Search for the cell housing the specified text and yield its [X, Y] center coordinate. 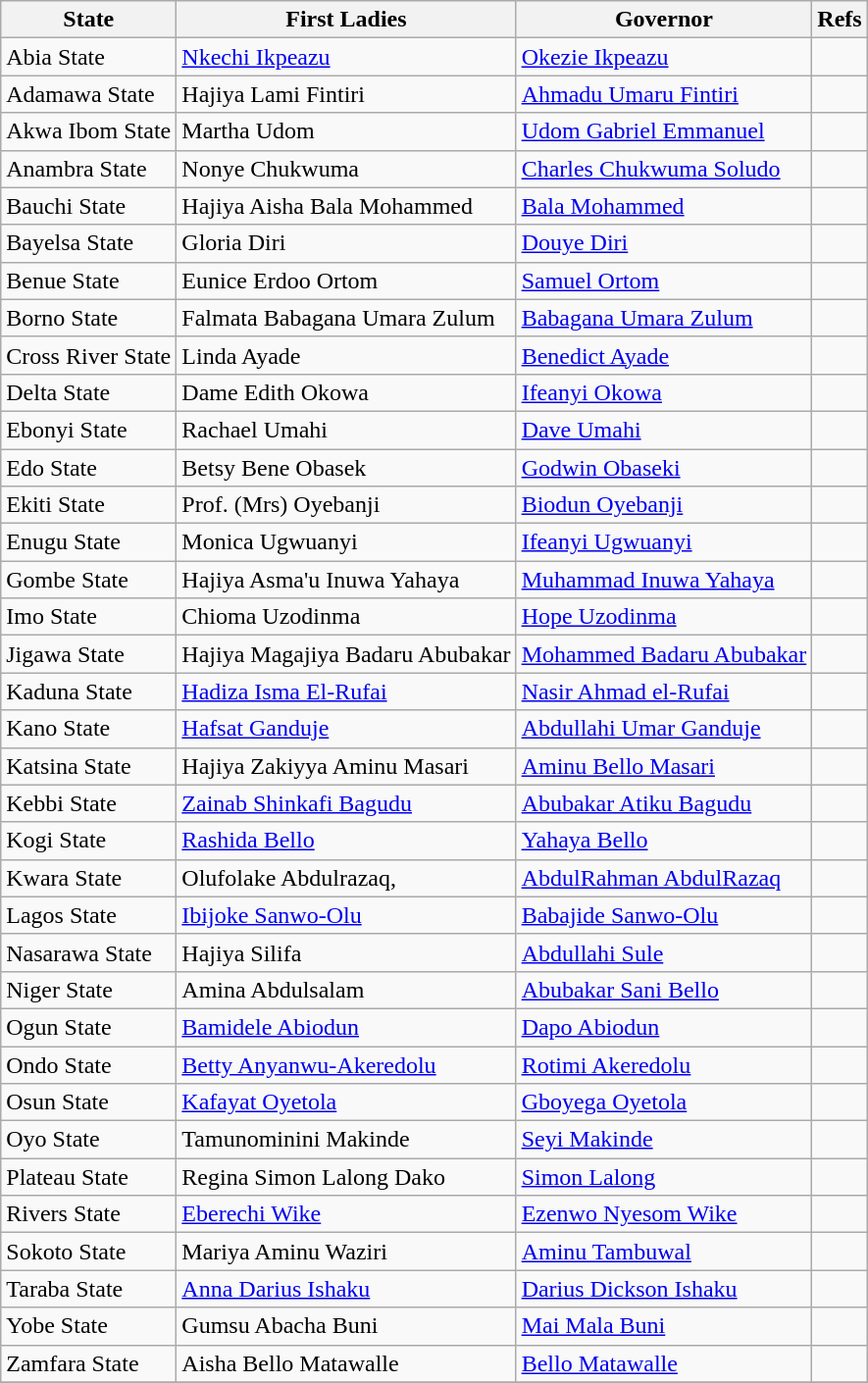
Ifeanyi Ugwuanyi [664, 542]
Godwin Obaseki [664, 468]
Bamidele Abiodun [346, 1027]
Martha Udom [346, 131]
Gboyega Oyetola [664, 1102]
Nonye Chukwuma [346, 169]
Samuel Ortom [664, 281]
Anambra State [88, 169]
Abdullahi Sule [664, 952]
Betsy Bene Obasek [346, 468]
Osun State [88, 1102]
Bala Mohammed [664, 206]
Bello Matawalle [664, 1363]
Douye Diri [664, 243]
Yahaya Bello [664, 841]
Tamunominini Makinde [346, 1140]
Abubakar Sani Bello [664, 990]
Benedict Ayade [664, 355]
Abia State [88, 57]
Hafsat Ganduje [346, 729]
Hajiya Magajiya Badaru Abubakar [346, 654]
Chioma Uzodinma [346, 617]
Monica Ugwuanyi [346, 542]
Aisha Bello Matawalle [346, 1363]
Niger State [88, 990]
Sokoto State [88, 1252]
Edo State [88, 468]
Ifeanyi Okowa [664, 392]
Katsina State [88, 766]
Rachael Umahi [346, 430]
Okezie Ikpeazu [664, 57]
Ekiti State [88, 505]
Taraba State [88, 1289]
Oyo State [88, 1140]
Abubakar Atiku Bagudu [664, 803]
Amina Abdulsalam [346, 990]
Delta State [88, 392]
Hadiza Isma El-Rufai [346, 691]
Hope Uzodinma [664, 617]
Nasarawa State [88, 952]
Governor [664, 20]
Babagana Umara Zulum [664, 318]
Biodun Oyebanji [664, 505]
Dave Umahi [664, 430]
Nkechi Ikpeazu [346, 57]
Adamawa State [88, 94]
Olufolake Abdulrazaq, [346, 878]
Hajiya Silifa [346, 952]
Darius Dickson Ishaku [664, 1289]
Refs [840, 20]
Dame Edith Okowa [346, 392]
Simon Lalong [664, 1177]
Enugu State [88, 542]
Mohammed Badaru Abubakar [664, 654]
Charles Chukwuma Soludo [664, 169]
First Ladies [346, 20]
Gloria Diri [346, 243]
Gumsu Abacha Buni [346, 1326]
Zainab Shinkafi Bagudu [346, 803]
Nasir Ahmad el-Rufai [664, 691]
Muhammad Inuwa Yahaya [664, 580]
Hajiya Aisha Bala Mohammed [346, 206]
Babajide Sanwo-Olu [664, 915]
Akwa Ibom State [88, 131]
Anna Darius Ishaku [346, 1289]
Aminu Tambuwal [664, 1252]
State [88, 20]
Kebbi State [88, 803]
Jigawa State [88, 654]
Kafayat Oyetola [346, 1102]
Kano State [88, 729]
Kaduna State [88, 691]
Betty Anyanwu-Akeredolu [346, 1064]
Ondo State [88, 1064]
Hajiya Asma'u Inuwa Yahaya [346, 580]
Borno State [88, 318]
Udom Gabriel Emmanuel [664, 131]
Ahmadu Umaru Fintiri [664, 94]
Mariya Aminu Waziri [346, 1252]
Linda Ayade [346, 355]
Mai Mala Buni [664, 1326]
Yobe State [88, 1326]
Rashida Bello [346, 841]
Abdullahi Umar Ganduje [664, 729]
Lagos State [88, 915]
Regina Simon Lalong Dako [346, 1177]
Ogun State [88, 1027]
Aminu Bello Masari [664, 766]
Falmata Babagana Umara Zulum [346, 318]
Seyi Makinde [664, 1140]
Plateau State [88, 1177]
Zamfara State [88, 1363]
Imo State [88, 617]
Dapo Abiodun [664, 1027]
Ebonyi State [88, 430]
Hajiya Zakiyya Aminu Masari [346, 766]
Ibijoke Sanwo-Olu [346, 915]
Eberechi Wike [346, 1214]
Hajiya Lami Fintiri [346, 94]
Cross River State [88, 355]
Bayelsa State [88, 243]
Kogi State [88, 841]
AbdulRahman AbdulRazaq [664, 878]
Prof. (Mrs) Oyebanji [346, 505]
Ezenwo Nyesom Wike [664, 1214]
Gombe State [88, 580]
Benue State [88, 281]
Kwara State [88, 878]
Bauchi State [88, 206]
Eunice Erdoo Ortom [346, 281]
Rivers State [88, 1214]
Rotimi Akeredolu [664, 1064]
